Capture the cell that displays the provided text and extract its [x, y] central coordinate. 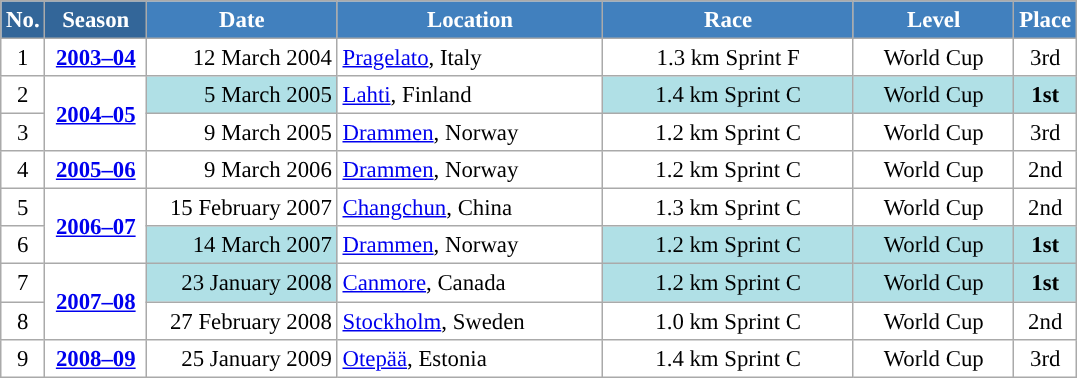
Pragelato, Italy [470, 58]
5 March 2005 [242, 95]
2004–05 [96, 114]
9 March 2005 [242, 133]
2 [23, 95]
23 January 2008 [242, 283]
1.0 km Sprint C [728, 321]
1 [23, 58]
8 [23, 321]
15 February 2007 [242, 208]
2005–06 [96, 170]
Race [728, 20]
Lahti, Finland [470, 95]
Canmore, Canada [470, 283]
3 [23, 133]
Level [934, 20]
14 March 2007 [242, 245]
1.3 km Sprint F [728, 58]
Changchun, China [470, 208]
5 [23, 208]
Date [242, 20]
2006–07 [96, 226]
Stockholm, Sweden [470, 321]
Season [96, 20]
No. [23, 20]
Place [1045, 20]
2003–04 [96, 58]
Location [470, 20]
9 [23, 358]
9 March 2006 [242, 170]
6 [23, 245]
4 [23, 170]
2007–08 [96, 302]
12 March 2004 [242, 58]
25 January 2009 [242, 358]
7 [23, 283]
27 February 2008 [242, 321]
Otepää, Estonia [470, 358]
2008–09 [96, 358]
1.3 km Sprint C [728, 208]
